Pinpoint the cell where the given text exists, returning its (X, Y) midpoint coordinate. 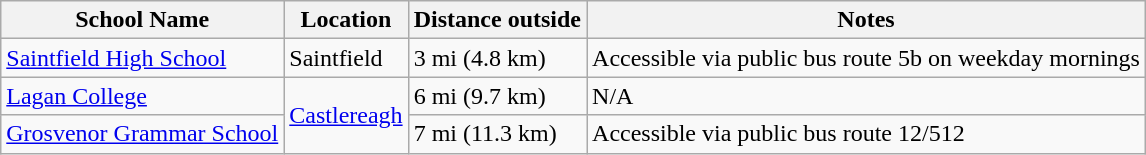
Notes (866, 20)
3 mi (4.8 km) (497, 58)
Saintfield (346, 58)
6 mi (9.7 km) (497, 96)
Accessible via public bus route 12/512 (866, 134)
Saintfield High School (142, 58)
Location (346, 20)
Accessible via public bus route 5b on weekday mornings (866, 58)
School Name (142, 20)
Castlereagh (346, 115)
Grosvenor Grammar School (142, 134)
N/A (866, 96)
7 mi (11.3 km) (497, 134)
Lagan College (142, 96)
Distance outside (497, 20)
